Return [X, Y] of the center of cell containing provided text 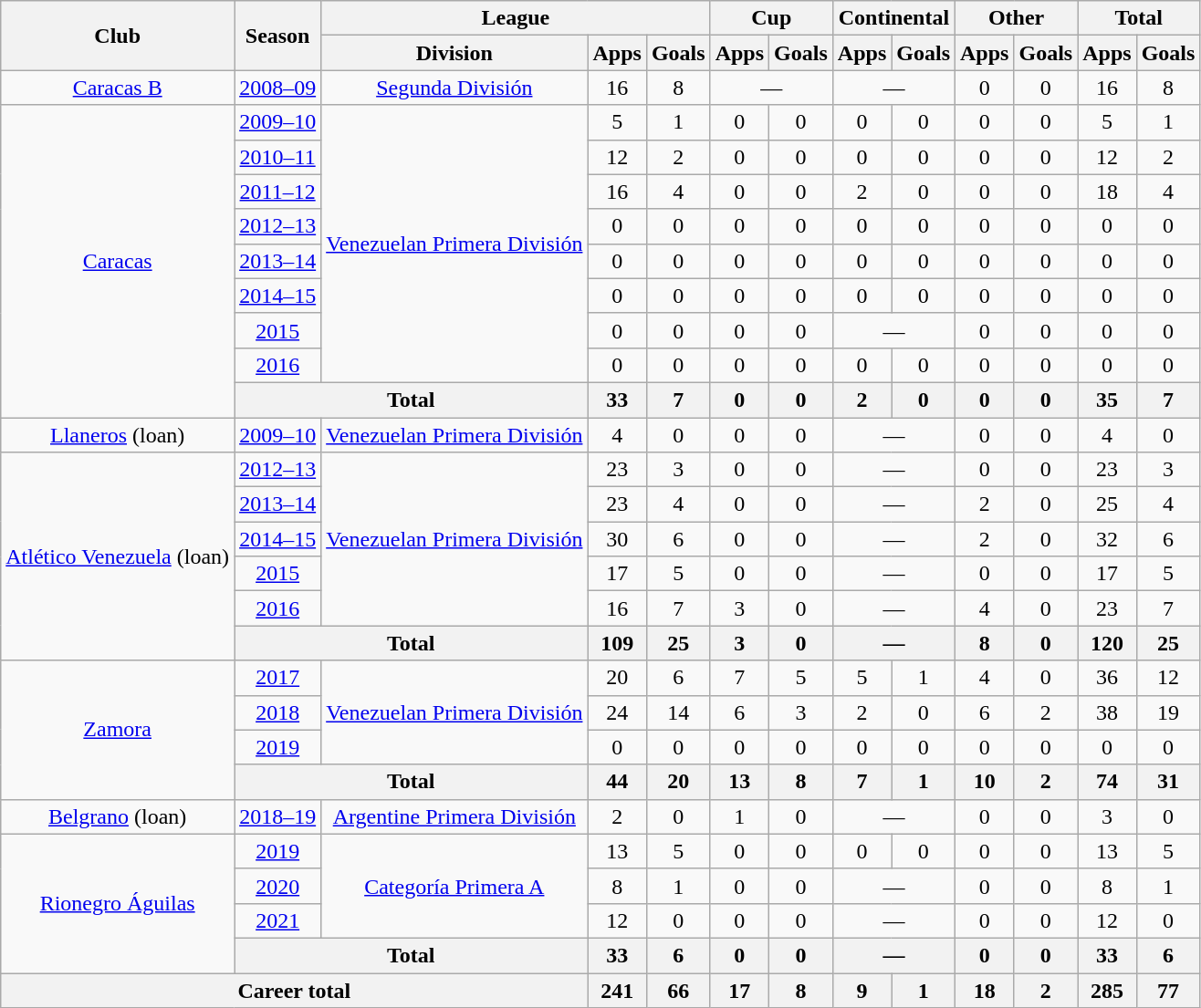
30 [617, 539]
77 [1168, 990]
120 [1107, 643]
Atlético Venezuela (loan) [118, 556]
Argentine Primera División [454, 816]
241 [617, 990]
Division [454, 53]
10 [985, 782]
2017 [277, 678]
31 [1168, 782]
League [516, 18]
32 [1107, 539]
Belgrano (loan) [118, 816]
Cup [771, 18]
14 [678, 712]
Caracas B [118, 88]
Career total [294, 990]
2020 [277, 886]
36 [1107, 678]
Categoría Primera A [454, 886]
Llaneros (loan) [118, 435]
Segunda División [454, 88]
2018–19 [277, 816]
19 [1168, 712]
44 [617, 782]
Continental [893, 18]
74 [1107, 782]
35 [1107, 400]
66 [678, 990]
Rionegro Águilas [118, 903]
109 [617, 643]
2010–11 [277, 157]
24 [617, 712]
Season [277, 36]
Zamora [118, 730]
2011–12 [277, 192]
2008–09 [277, 88]
9 [862, 990]
2018 [277, 712]
285 [1107, 990]
Other [1017, 18]
Club [118, 36]
2021 [277, 920]
Caracas [118, 261]
38 [1107, 712]
